Provide the (x, y) coordinate of the cell's center where the given text is located.  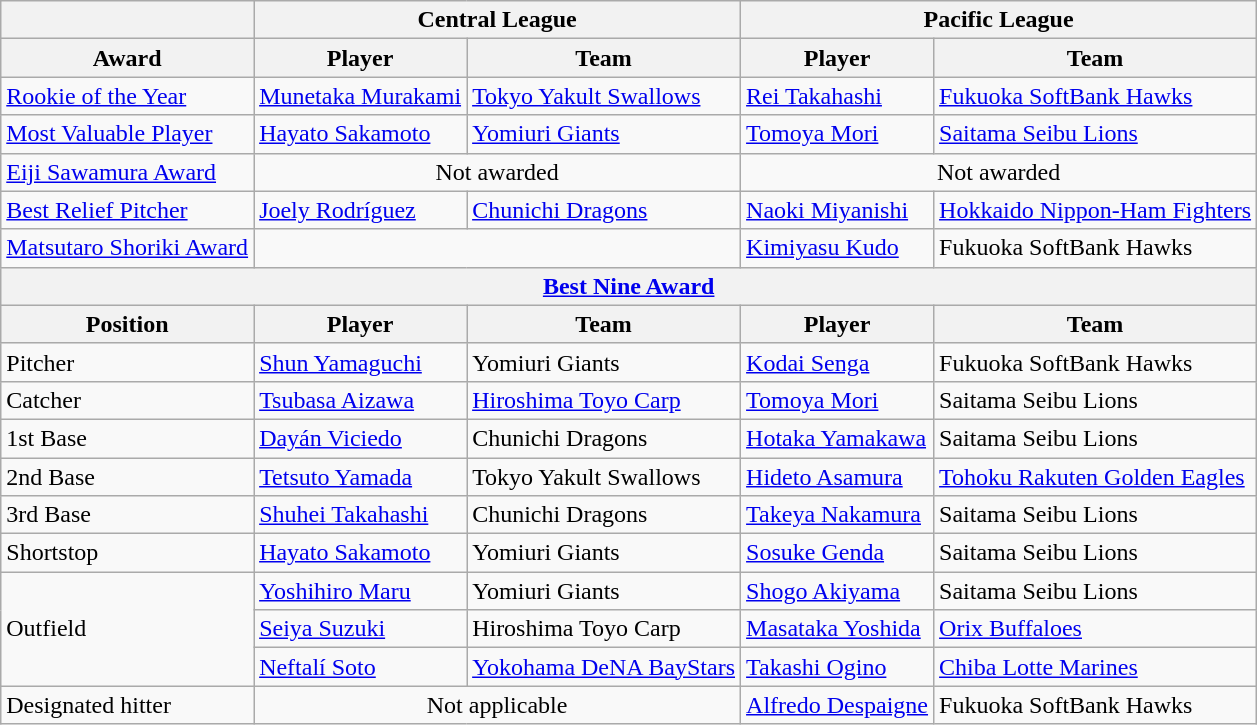
Takashi Ogino (838, 667)
Chiba Lotte Marines (1096, 667)
Eiji Sawamura Award (128, 172)
Rookie of the Year (128, 96)
2nd Base (128, 477)
Takeya Nakamura (838, 515)
Not applicable (498, 705)
Masataka Yoshida (838, 629)
3rd Base (128, 515)
Best Nine Award (629, 286)
Kimiyasu Kudo (838, 248)
Orix Buffaloes (1096, 629)
Joely Rodríguez (360, 210)
Yoshihiro Maru (360, 591)
Catcher (128, 400)
Most Valuable Player (128, 134)
1st Base (128, 438)
Pacific League (999, 20)
Matsutaro Shoriki Award (128, 248)
Award (128, 58)
Kodai Senga (838, 362)
Rei Takahashi (838, 96)
Shogo Akiyama (838, 591)
Sosuke Genda (838, 553)
Alfredo Despaigne (838, 705)
Shun Yamaguchi (360, 362)
Yokohama DeNA BayStars (604, 667)
Shuhei Takahashi (360, 515)
Pitcher (128, 362)
Hideto Asamura (838, 477)
Hotaka Yamakawa (838, 438)
Best Relief Pitcher (128, 210)
Neftalí Soto (360, 667)
Munetaka Murakami (360, 96)
Central League (498, 20)
Seiya Suzuki (360, 629)
Outfield (128, 629)
Shortstop (128, 553)
Naoki Miyanishi (838, 210)
Position (128, 324)
Designated hitter (128, 705)
Tohoku Rakuten Golden Eagles (1096, 477)
Hokkaido Nippon-Ham Fighters (1096, 210)
Tetsuto Yamada (360, 477)
Dayán Viciedo (360, 438)
Tsubasa Aizawa (360, 400)
